Scan for the cell matching the given text and deliver its (x, y) coordinate at center. 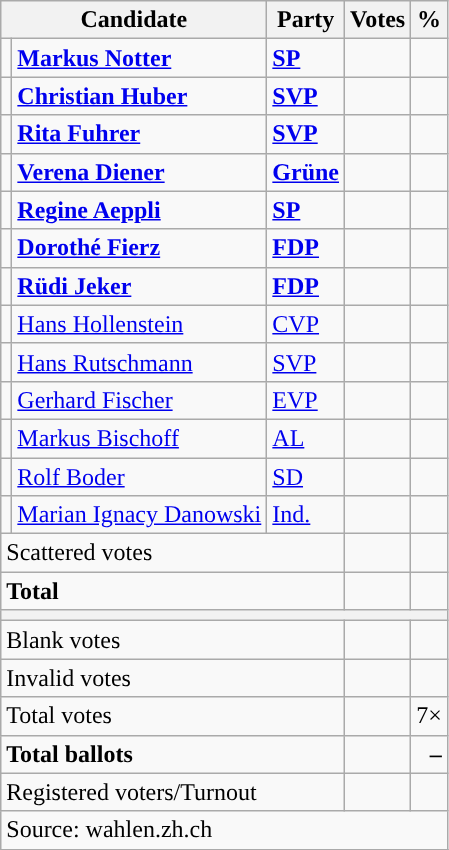
Hans Rutschmann (140, 362)
Regine Aeppli (140, 210)
Gerhard Fischer (140, 400)
Dorothé Fierz (140, 248)
Markus Notter (140, 58)
Rolf Boder (140, 477)
Total ballots (173, 754)
Ind. (306, 515)
Markus Bischoff (140, 438)
Source: wahlen.zh.ch (224, 830)
– (430, 754)
Grüne (306, 172)
Total votes (173, 716)
CVP (306, 324)
% (430, 20)
Christian Huber (140, 96)
Invalid votes (173, 678)
Rüdi Jeker (140, 286)
Hans Hollenstein (140, 324)
Rita Fuhrer (140, 134)
SD (306, 477)
Candidate (134, 20)
Blank votes (173, 640)
Registered voters/Turnout (173, 792)
Total (173, 591)
EVP (306, 400)
Party (306, 20)
Scattered votes (173, 553)
Verena Diener (140, 172)
Marian Ignacy Danowski (140, 515)
Votes (378, 20)
7× (430, 716)
AL (306, 438)
